Find where the given text appears and provide that cell's center as (X, Y) coordinate. 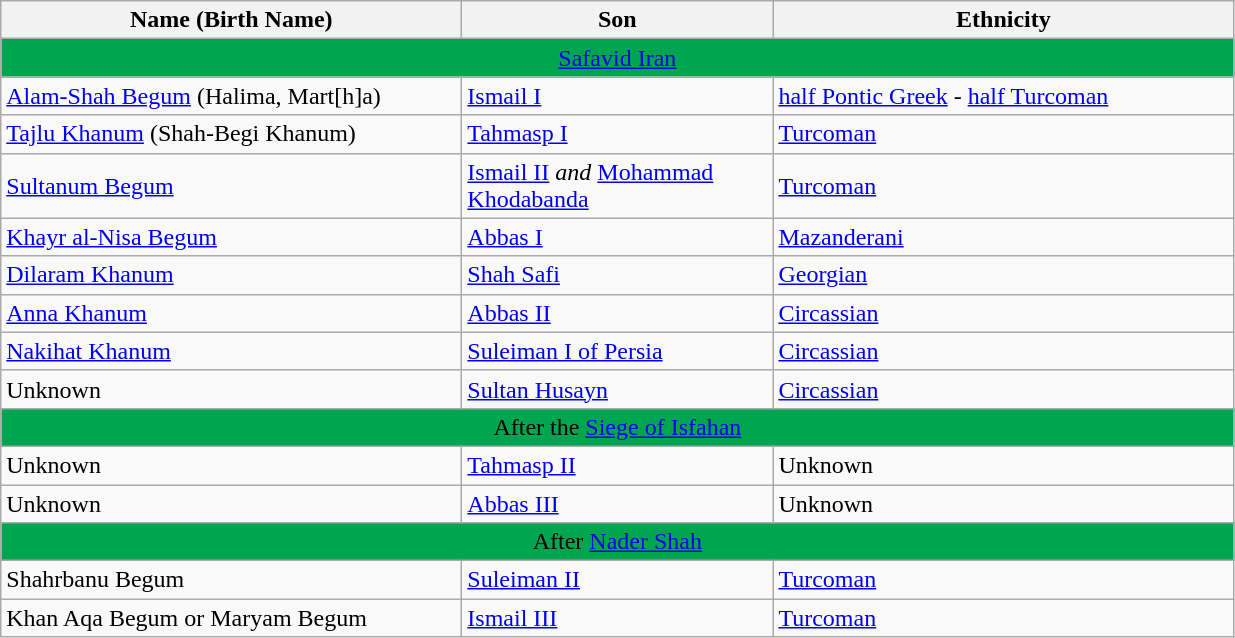
half Pontic Greek - half Turcoman (1004, 96)
After the Siege of Isfahan (618, 427)
Suleiman II (618, 580)
Nakihat Khanum (232, 351)
Tahmasp I (618, 134)
Georgian (1004, 275)
Ismail II and Mohammad Khodabanda (618, 186)
Son (618, 20)
Abbas I (618, 237)
Dilaram Khanum (232, 275)
Abbas II (618, 313)
Sultan Husayn (618, 389)
Anna Khanum (232, 313)
After Nader Shah (618, 542)
Tajlu Khanum (Shah-Begi Khanum) (232, 134)
Ethnicity (1004, 20)
Khayr al-Nisa Begum (232, 237)
Sultanum Begum (232, 186)
Suleiman I of Persia (618, 351)
Alam-Shah Begum (Halima, Mart[h]a) (232, 96)
Tahmasp II (618, 465)
Abbas III (618, 503)
Ismail III (618, 618)
Ismail I (618, 96)
Mazanderani (1004, 237)
Shahrbanu Begum (232, 580)
Khan Aqa Begum or Maryam Begum (232, 618)
Name (Birth Name) (232, 20)
Safavid Iran (618, 58)
Shah Safi (618, 275)
